Extract the [x, y] coordinate from the center of the cell holding the provided text.  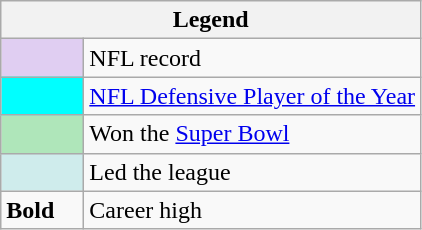
Legend [211, 20]
NFL record [252, 58]
Won the Super Bowl [252, 134]
Led the league [252, 172]
Bold [42, 210]
NFL Defensive Player of the Year [252, 96]
Career high [252, 210]
